Return (x, y) of the center of cell containing provided text 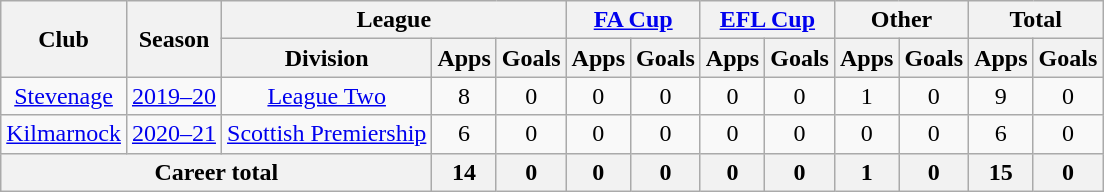
9 (1001, 96)
14 (464, 172)
Stevenage (64, 96)
League (394, 20)
Career total (216, 172)
Club (64, 39)
8 (464, 96)
Division (327, 58)
15 (1001, 172)
Kilmarnock (64, 134)
FA Cup (633, 20)
Total (1036, 20)
Scottish Premiership (327, 134)
Other (901, 20)
2019–20 (174, 96)
2020–21 (174, 134)
League Two (327, 96)
Season (174, 39)
EFL Cup (767, 20)
